Capture the cell that displays the provided text and extract its [X, Y] central coordinate. 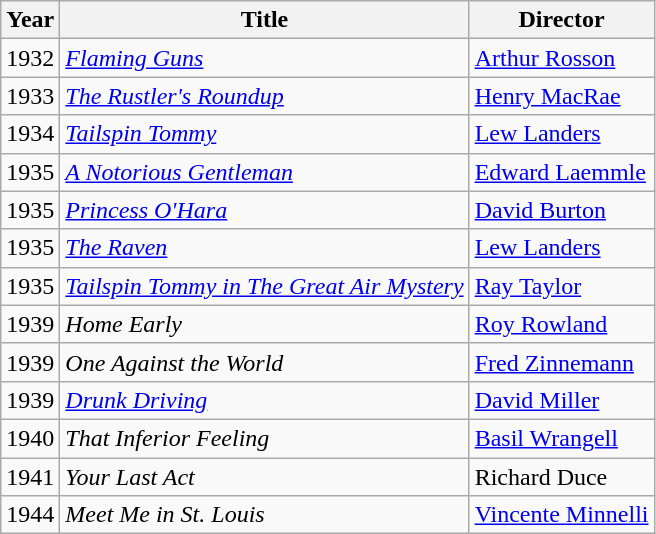
Your Last Act [264, 477]
1932 [30, 58]
David Miller [562, 400]
The Rustler's Roundup [264, 96]
Tailspin Tommy [264, 134]
Vincente Minnelli [562, 515]
Title [264, 20]
1944 [30, 515]
A Notorious Gentleman [264, 172]
Director [562, 20]
Home Early [264, 324]
1941 [30, 477]
Arthur Rosson [562, 58]
Year [30, 20]
1934 [30, 134]
1940 [30, 438]
Meet Me in St. Louis [264, 515]
Drunk Driving [264, 400]
Princess O'Hara [264, 210]
Richard Duce [562, 477]
Tailspin Tommy in The Great Air Mystery [264, 286]
Ray Taylor [562, 286]
Basil Wrangell [562, 438]
The Raven [264, 248]
1933 [30, 96]
Fred Zinnemann [562, 362]
David Burton [562, 210]
Flaming Guns [264, 58]
That Inferior Feeling [264, 438]
Edward Laemmle [562, 172]
Roy Rowland [562, 324]
One Against the World [264, 362]
Henry MacRae [562, 96]
